Find where the given text appears and provide that cell's center as (x, y) coordinate. 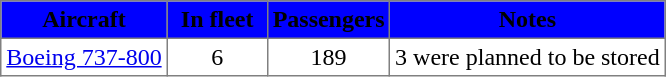
6 (217, 57)
3 were planned to be stored (528, 57)
189 (328, 57)
Notes (528, 20)
In fleet (217, 20)
Passengers (328, 20)
Boeing 737-800 (84, 57)
Aircraft (84, 20)
